Detect which cell encompasses the target text, then output its [x, y] center coordinate. 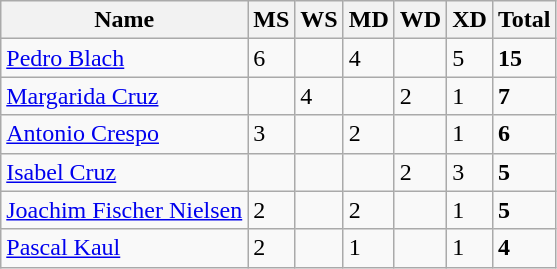
WS [319, 20]
Margarida Cruz [124, 96]
Pedro Blach [124, 58]
XD [470, 20]
MD [368, 20]
Joachim Fischer Nielsen [124, 210]
WD [420, 20]
MS [272, 20]
Pascal Kaul [124, 248]
15 [524, 58]
Total [524, 20]
Name [124, 20]
Isabel Cruz [124, 172]
7 [524, 96]
Antonio Crespo [124, 134]
